Provide the (X, Y) coordinate of the cell's center where the given text is located.  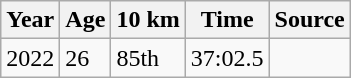
Source (310, 20)
26 (86, 58)
85th (148, 58)
Year (30, 20)
Age (86, 20)
2022 (30, 58)
37:02.5 (227, 58)
Time (227, 20)
10 km (148, 20)
